Scan for the cell matching the given text and deliver its [X, Y] coordinate at center. 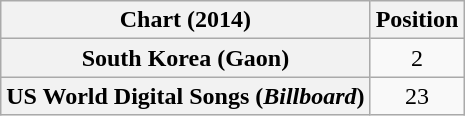
2 [417, 58]
Chart (2014) [186, 20]
US World Digital Songs (Billboard) [186, 96]
Position [417, 20]
South Korea (Gaon) [186, 58]
23 [417, 96]
